Find where the given text appears and provide that cell's center as [x, y] coordinate. 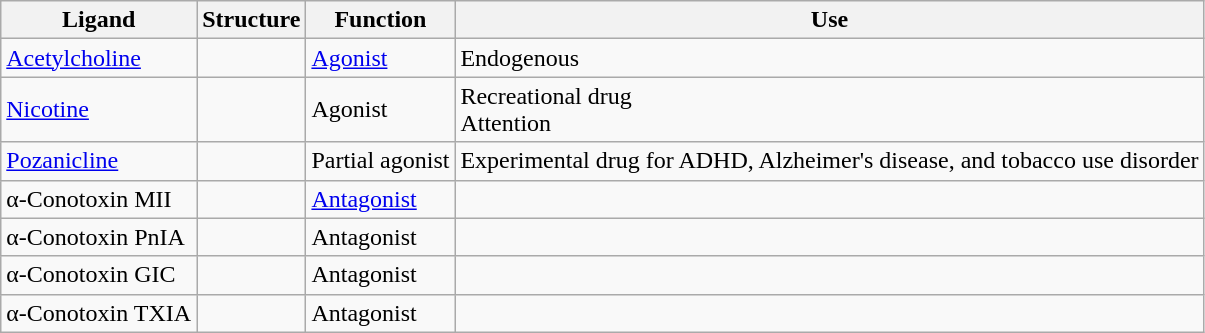
α-Conotoxin MII [99, 199]
Function [380, 20]
Pozanicline [99, 161]
Recreational drugAttention [830, 110]
Partial agonist [380, 161]
α-Conotoxin GIC [99, 275]
Experimental drug for ADHD, Alzheimer's disease, and tobacco use disorder [830, 161]
Nicotine [99, 110]
Acetylcholine [99, 58]
α-Conotoxin PnIA [99, 237]
α-Conotoxin TXIA [99, 313]
Use [830, 20]
Endogenous [830, 58]
Ligand [99, 20]
Structure [252, 20]
